Capture the cell that displays the provided text and extract its (X, Y) central coordinate. 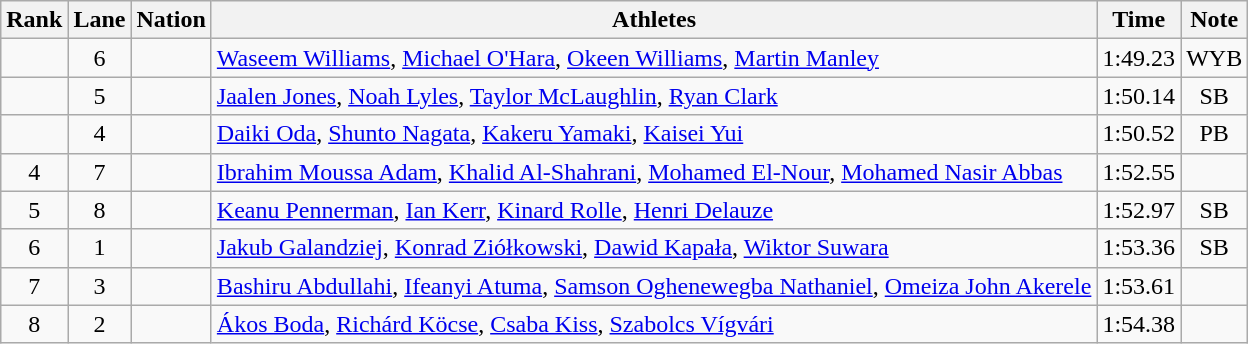
1:53.36 (1139, 248)
1:50.14 (1139, 96)
Note (1214, 20)
WYB (1214, 58)
1:52.97 (1139, 210)
Daiki Oda, Shunto Nagata, Kakeru Yamaki, Kaisei Yui (654, 134)
Lane (100, 20)
3 (100, 286)
1:53.61 (1139, 286)
2 (100, 324)
Ibrahim Moussa Adam, Khalid Al-Shahrani, Mohamed El-Nour, Mohamed Nasir Abbas (654, 172)
1:54.38 (1139, 324)
Nation (171, 20)
Athletes (654, 20)
PB (1214, 134)
Ákos Boda, Richárd Köcse, Csaba Kiss, Szabolcs Vígvári (654, 324)
1:50.52 (1139, 134)
Jakub Galandziej, Konrad Ziółkowski, Dawid Kapała, Wiktor Suwara (654, 248)
Keanu Pennerman, Ian Kerr, Kinard Rolle, Henri Delauze (654, 210)
Bashiru Abdullahi, Ifeanyi Atuma, Samson Oghenewegba Nathaniel, Omeiza John Akerele (654, 286)
1:49.23 (1139, 58)
Time (1139, 20)
Jaalen Jones, Noah Lyles, Taylor McLaughlin, Ryan Clark (654, 96)
1:52.55 (1139, 172)
Rank (34, 20)
1 (100, 248)
Waseem Williams, Michael O'Hara, Okeen Williams, Martin Manley (654, 58)
